From the cell containing the given text, extract its center point as [x, y] coordinate. 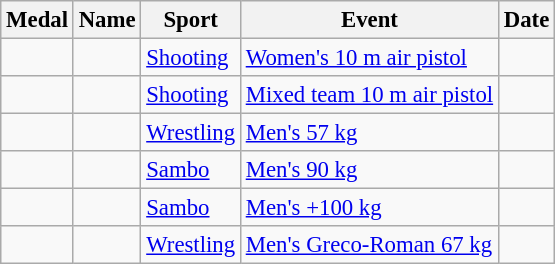
Date [526, 20]
Men's 57 kg [369, 133]
Men's +100 kg [369, 208]
Men's 90 kg [369, 170]
Name [107, 20]
Event [369, 20]
Medal [38, 20]
Mixed team 10 m air pistol [369, 95]
Sport [191, 20]
Women's 10 m air pistol [369, 58]
Men's Greco-Roman 67 kg [369, 245]
